Pinpoint the cell where the given text exists, returning its [x, y] midpoint coordinate. 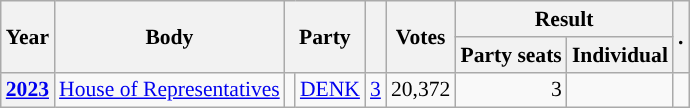
Result [564, 19]
2023 [28, 90]
Party seats [510, 55]
Body [170, 36]
Party [325, 36]
Individual [620, 55]
Votes [420, 36]
Year [28, 36]
. [681, 36]
20,372 [420, 90]
House of Representatives [170, 90]
DENK [330, 90]
